From the cell containing the given text, extract its center point as [X, Y] coordinate. 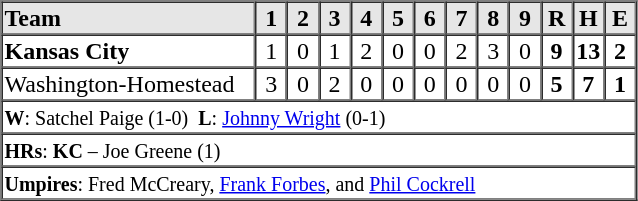
Kansas City [129, 50]
13 [588, 50]
R [557, 18]
4 [366, 18]
6 [430, 18]
Umpires: Fred McCreary, Frank Forbes, and Phil Cockrell [319, 182]
E [620, 18]
Team [129, 18]
W: Satchel Paige (1-0) L: Johnny Wright (0-1) [319, 116]
Washington-Homestead [129, 84]
H [588, 18]
HRs: KC – Joe Greene (1) [319, 150]
8 [493, 18]
